Provide the (X, Y) coordinate of the cell's center where the given text is located.  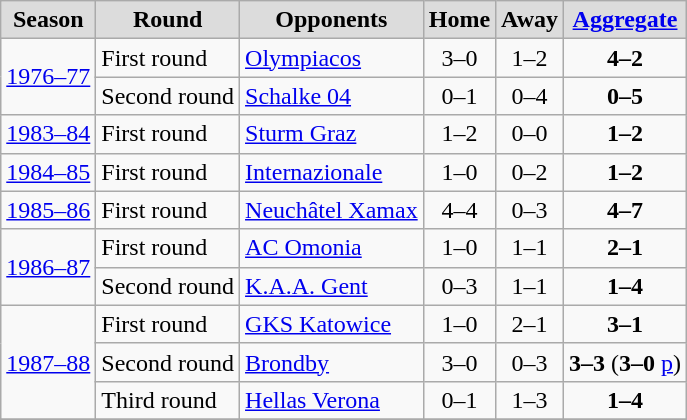
Third round (168, 400)
0–2 (530, 172)
1986–87 (48, 267)
1987–88 (48, 362)
AC Omonia (332, 248)
4–4 (459, 210)
Home (459, 20)
1–3 (530, 400)
Aggregate (626, 20)
Sturm Graz (332, 134)
1976–77 (48, 77)
Neuchâtel Xamax (332, 210)
Olympiacos (332, 58)
1983–84 (48, 134)
Away (530, 20)
0–5 (626, 96)
Internazionale (332, 172)
Brondby (332, 362)
GKS Katowice (332, 324)
3–3 (3–0 p) (626, 362)
K.A.A. Gent (332, 286)
1985–86 (48, 210)
4–2 (626, 58)
3–1 (626, 324)
0–0 (530, 134)
Hellas Verona (332, 400)
0–4 (530, 96)
Season (48, 20)
Schalke 04 (332, 96)
1984–85 (48, 172)
Opponents (332, 20)
Round (168, 20)
4–7 (626, 210)
